Return the [X, Y] coordinate for the center point of the cell that contains the specified text.  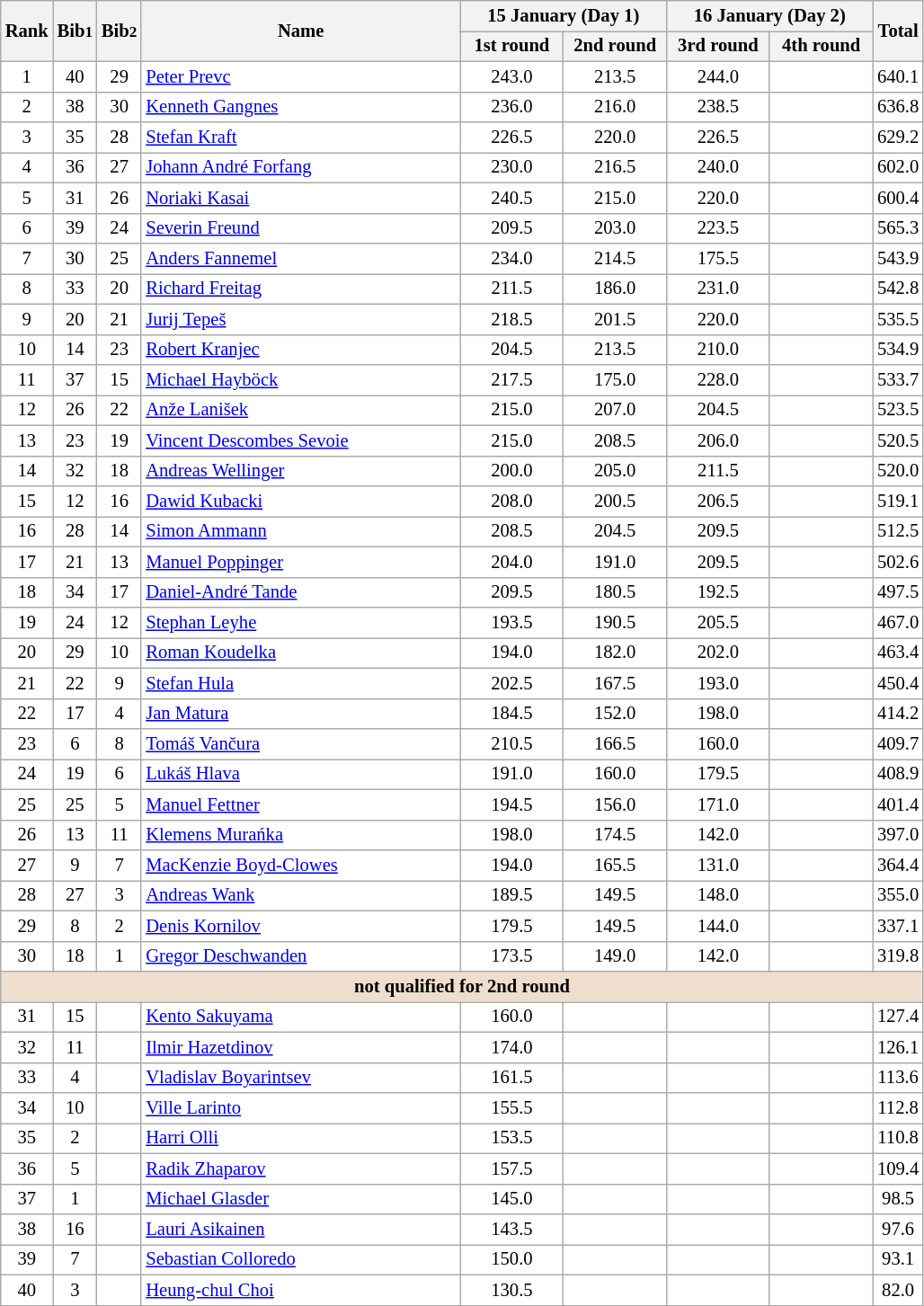
240.5 [512, 198]
16 January (Day 2) [770, 15]
144.0 [719, 926]
93.1 [898, 1259]
not qualified for 2nd round [462, 986]
Roman Koudelka [300, 653]
180.5 [615, 592]
98.5 [898, 1199]
112.8 [898, 1108]
205.0 [615, 471]
Jan Matura [300, 714]
Anders Fannemel [300, 258]
Name [300, 31]
192.5 [719, 592]
150.0 [512, 1259]
223.5 [719, 228]
535.5 [898, 319]
165.5 [615, 866]
602.0 [898, 167]
Manuel Poppinger [300, 562]
200.0 [512, 471]
Noriaki Kasai [300, 198]
127.4 [898, 1017]
Lukáš Hlava [300, 774]
167.5 [615, 683]
533.7 [898, 380]
171.0 [719, 804]
Anže Lanišek [300, 410]
97.6 [898, 1229]
319.8 [898, 956]
Stefan Kraft [300, 138]
337.1 [898, 926]
1st round [512, 46]
Total [898, 31]
166.5 [615, 743]
Harri Olli [300, 1138]
Lauri Asikainen [300, 1229]
240.0 [719, 167]
182.0 [615, 653]
Radik Zhaparov [300, 1168]
193.5 [512, 623]
148.0 [719, 895]
519.1 [898, 501]
542.8 [898, 289]
145.0 [512, 1199]
174.0 [512, 1047]
143.5 [512, 1229]
Kento Sakuyama [300, 1017]
Michael Hayböck [300, 380]
520.5 [898, 440]
463.4 [898, 653]
Stefan Hula [300, 683]
130.5 [512, 1290]
210.0 [719, 350]
450.4 [898, 683]
Ville Larinto [300, 1108]
397.0 [898, 835]
414.2 [898, 714]
173.5 [512, 956]
214.5 [615, 258]
409.7 [898, 743]
Denis Kornilov [300, 926]
186.0 [615, 289]
234.0 [512, 258]
238.5 [719, 107]
216.5 [615, 167]
565.3 [898, 228]
175.0 [615, 380]
210.5 [512, 743]
243.0 [512, 76]
218.5 [512, 319]
355.0 [898, 895]
408.9 [898, 774]
Klemens Murańka [300, 835]
Bib2 [119, 31]
228.0 [719, 380]
217.5 [512, 380]
152.0 [615, 714]
523.5 [898, 410]
520.0 [898, 471]
204.0 [512, 562]
Vincent Descombes Sevoie [300, 440]
149.0 [615, 956]
3rd round [719, 46]
190.5 [615, 623]
205.5 [719, 623]
Kenneth Gangnes [300, 107]
512.5 [898, 531]
203.0 [615, 228]
497.5 [898, 592]
206.0 [719, 440]
Michael Glasder [300, 1199]
208.0 [512, 501]
Andreas Wellinger [300, 471]
15 January (Day 1) [564, 15]
153.5 [512, 1138]
543.9 [898, 258]
231.0 [719, 289]
Peter Prevc [300, 76]
202.0 [719, 653]
201.5 [615, 319]
Vladislav Boyarintsev [300, 1078]
82.0 [898, 1290]
230.0 [512, 167]
236.0 [512, 107]
2nd round [615, 46]
126.1 [898, 1047]
Andreas Wank [300, 895]
Gregor Deschwanden [300, 956]
244.0 [719, 76]
207.0 [615, 410]
175.5 [719, 258]
194.5 [512, 804]
Simon Ammann [300, 531]
467.0 [898, 623]
131.0 [719, 866]
202.5 [512, 683]
110.8 [898, 1138]
109.4 [898, 1168]
Severin Freund [300, 228]
640.1 [898, 76]
Manuel Fettner [300, 804]
Jurij Tepeš [300, 319]
161.5 [512, 1078]
MacKenzie Boyd-Clowes [300, 866]
200.5 [615, 501]
156.0 [615, 804]
Heung-chul Choi [300, 1290]
364.4 [898, 866]
193.0 [719, 683]
Stephan Leyhe [300, 623]
174.5 [615, 835]
Robert Kranjec [300, 350]
Dawid Kubacki [300, 501]
Tomáš Vančura [300, 743]
Ilmir Hazetdinov [300, 1047]
401.4 [898, 804]
629.2 [898, 138]
600.4 [898, 198]
157.5 [512, 1168]
189.5 [512, 895]
216.0 [615, 107]
4th round [822, 46]
Sebastian Colloredo [300, 1259]
Bib1 [76, 31]
Richard Freitag [300, 289]
113.6 [898, 1078]
534.9 [898, 350]
Daniel-André Tande [300, 592]
Johann André Forfang [300, 167]
206.5 [719, 501]
Rank [27, 31]
155.5 [512, 1108]
184.5 [512, 714]
502.6 [898, 562]
636.8 [898, 107]
